Return the [x, y] coordinate for the center point of the cell that contains the specified text.  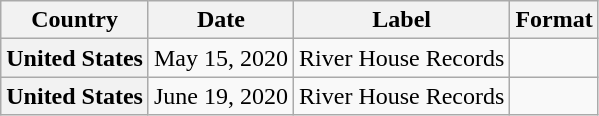
Date [220, 20]
Format [554, 20]
Country [75, 20]
Label [402, 20]
June 19, 2020 [220, 96]
May 15, 2020 [220, 58]
